Provide the (x, y) coordinate of the cell's center where the given text is located.  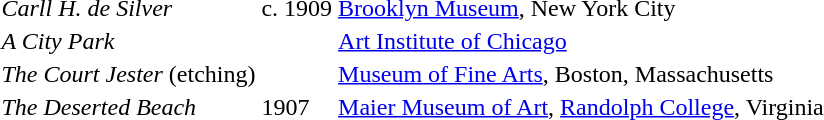
A City Park (128, 41)
The Court Jester (etching) (128, 74)
